Determine the (X, Y) coordinate at the center of the cell enclosing the given text.  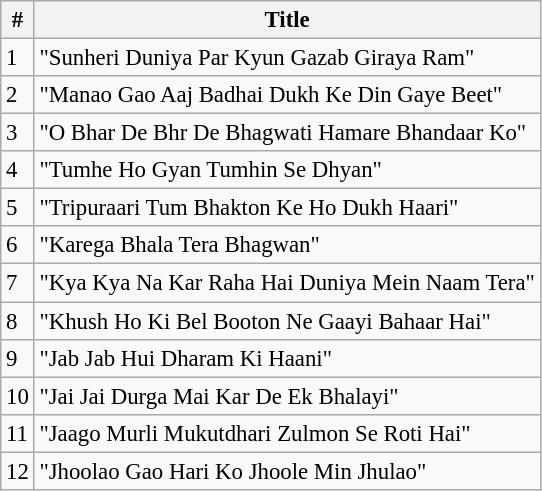
11 (18, 433)
8 (18, 321)
"Jai Jai Durga Mai Kar De Ek Bhalayi" (287, 396)
5 (18, 208)
"O Bhar De Bhr De Bhagwati Hamare Bhandaar Ko" (287, 133)
2 (18, 95)
# (18, 20)
4 (18, 170)
"Sunheri Duniya Par Kyun Gazab Giraya Ram" (287, 58)
Title (287, 20)
"Karega Bhala Tera Bhagwan" (287, 245)
10 (18, 396)
1 (18, 58)
"Khush Ho Ki Bel Booton Ne Gaayi Bahaar Hai" (287, 321)
12 (18, 471)
6 (18, 245)
3 (18, 133)
"Kya Kya Na Kar Raha Hai Duniya Mein Naam Tera" (287, 283)
"Tripuraari Tum Bhakton Ke Ho Dukh Haari" (287, 208)
"Jhoolao Gao Hari Ko Jhoole Min Jhulao" (287, 471)
"Tumhe Ho Gyan Tumhin Se Dhyan" (287, 170)
9 (18, 358)
7 (18, 283)
"Manao Gao Aaj Badhai Dukh Ke Din Gaye Beet" (287, 95)
"Jab Jab Hui Dharam Ki Haani" (287, 358)
"Jaago Murli Mukutdhari Zulmon Se Roti Hai" (287, 433)
